Provide the (x, y) coordinate of the cell's center where the given text is located.  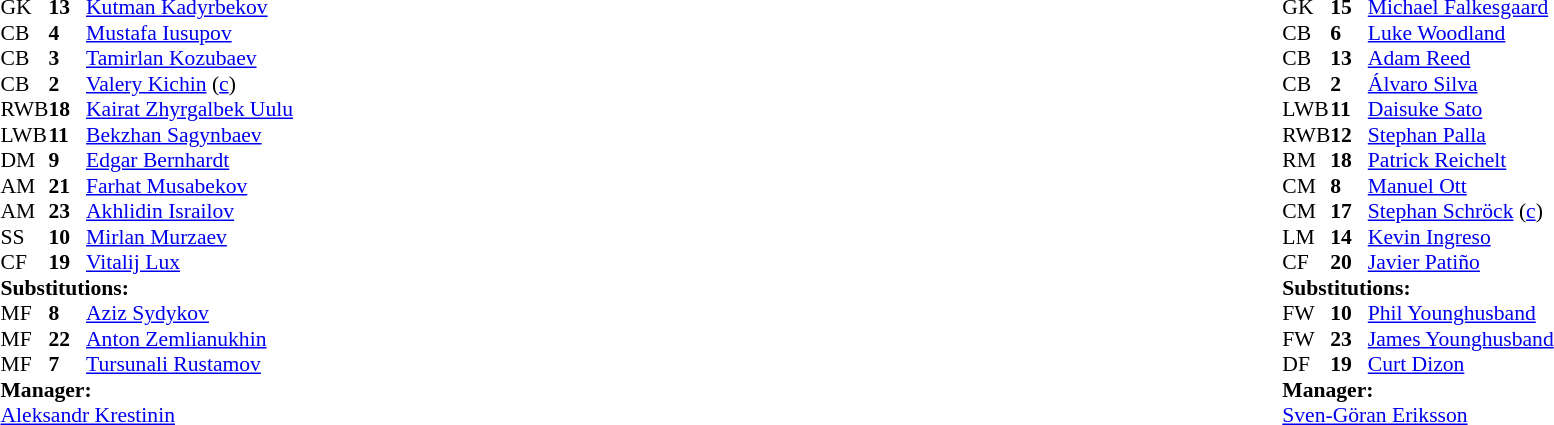
Kairat Zhyrgalbek Uulu (190, 109)
Vitalij Lux (190, 263)
DF (1306, 365)
Álvaro Silva (1461, 84)
Edgar Bernhardt (190, 161)
Farhat Musabekov (190, 186)
RM (1306, 161)
9 (67, 161)
3 (67, 59)
Stephan Schröck (c) (1461, 211)
Valery Kichin (c) (190, 84)
Mirlan Murzaev (190, 237)
Mustafa Iusupov (190, 33)
6 (1349, 33)
Luke Woodland (1461, 33)
LM (1306, 237)
Patrick Reichelt (1461, 161)
4 (67, 33)
Curt Dizon (1461, 365)
Stephan Palla (1461, 135)
Phil Younghusband (1461, 313)
Adam Reed (1461, 59)
20 (1349, 263)
13 (1349, 59)
Bekzhan Sagynbaev (190, 135)
Anton Zemlianukhin (190, 339)
7 (67, 365)
Daisuke Sato (1461, 109)
22 (67, 339)
Tursunali Rustamov (190, 365)
Aziz Sydykov (190, 313)
SS (24, 237)
Kevin Ingreso (1461, 237)
James Younghusband (1461, 339)
DM (24, 161)
Tamirlan Kozubaev (190, 59)
Manuel Ott (1461, 186)
17 (1349, 211)
21 (67, 186)
12 (1349, 135)
14 (1349, 237)
Javier Patiño (1461, 263)
Akhlidin Israilov (190, 211)
